Detect which cell encompasses the target text, then output its [X, Y] center coordinate. 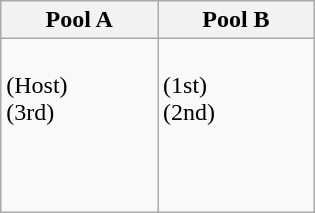
Pool A [80, 20]
(Host) (3rd) [80, 126]
(1st) (2nd) [236, 126]
Pool B [236, 20]
